Provide the [X, Y] coordinate of the cell's center where the given text is located.  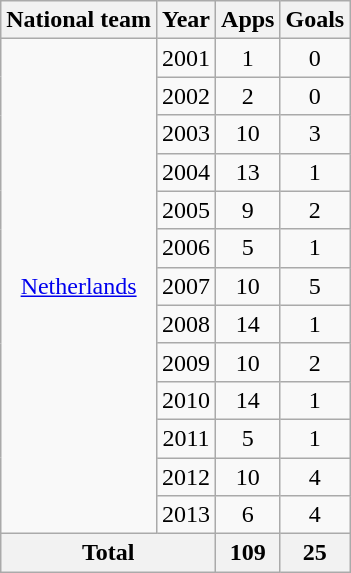
109 [248, 553]
2008 [186, 324]
Netherlands [79, 286]
2012 [186, 477]
2011 [186, 438]
Total [108, 553]
2004 [186, 172]
9 [248, 210]
2003 [186, 134]
2006 [186, 248]
2013 [186, 515]
6 [248, 515]
Apps [248, 20]
National team [79, 20]
2005 [186, 210]
2002 [186, 96]
2001 [186, 58]
13 [248, 172]
Goals [315, 20]
Year [186, 20]
2009 [186, 362]
25 [315, 553]
2010 [186, 400]
2007 [186, 286]
3 [315, 134]
